Pinpoint the cell where the given text exists, returning its [X, Y] midpoint coordinate. 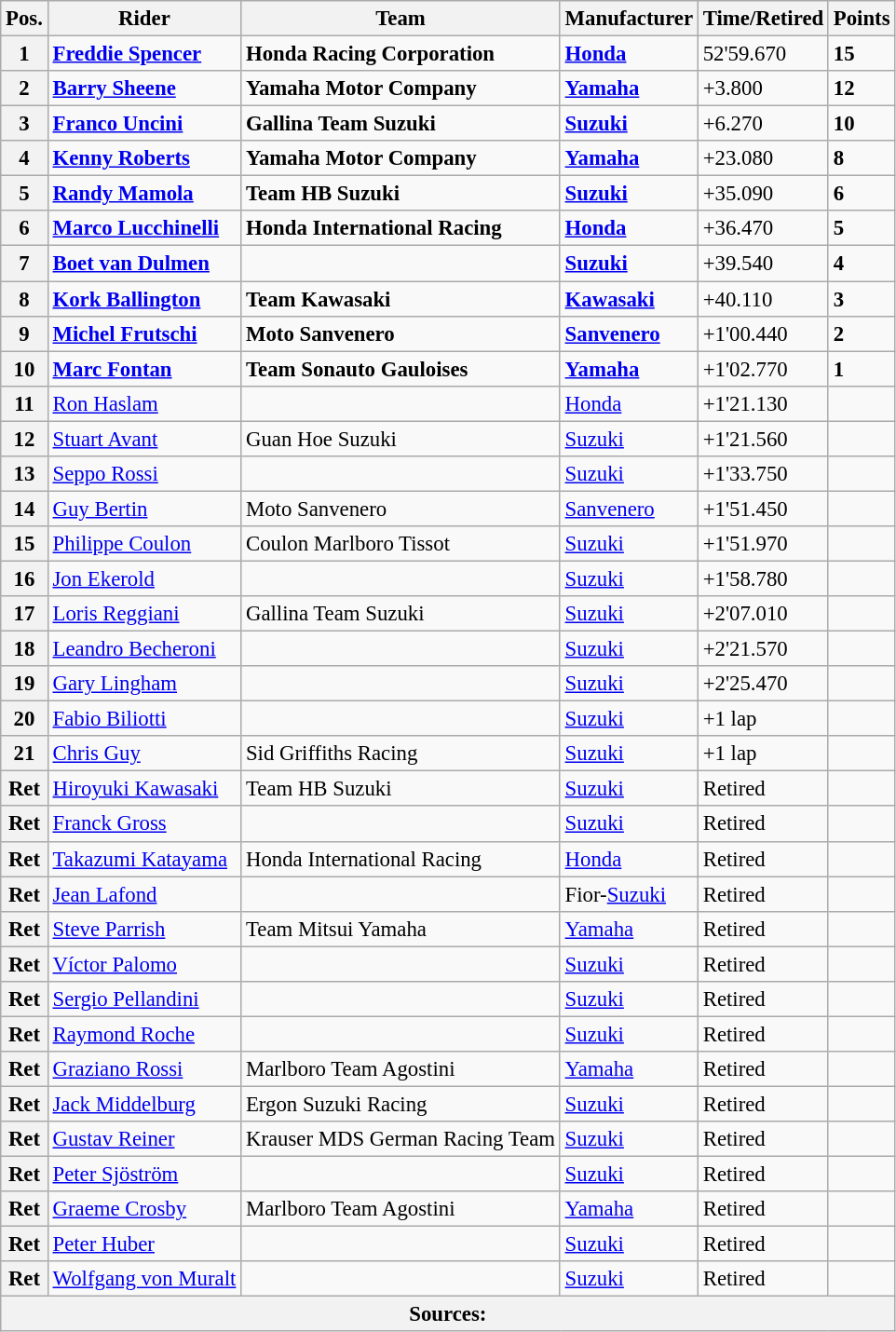
Jon Ekerold [143, 578]
9 [24, 333]
Takazumi Katayama [143, 859]
Philippe Coulon [143, 544]
20 [24, 719]
Guan Hoe Suzuki [400, 439]
19 [24, 684]
Krauser MDS German Racing Team [400, 1139]
Graeme Crosby [143, 1209]
+1'21.560 [763, 439]
+1'00.440 [763, 333]
+36.470 [763, 228]
Freddie Spencer [143, 54]
Gary Lingham [143, 684]
Víctor Palomo [143, 964]
17 [24, 614]
Peter Huber [143, 1244]
+1'58.780 [763, 578]
+6.270 [763, 124]
Gustav Reiner [143, 1139]
21 [24, 754]
Pos. [24, 19]
+1'51.450 [763, 509]
Michel Frutschi [143, 333]
13 [24, 474]
Marc Fontan [143, 369]
Rider [143, 19]
+39.540 [763, 264]
Jack Middelburg [143, 1104]
Wolfgang von Muralt [143, 1279]
Randy Mamola [143, 194]
Fabio Biliotti [143, 719]
Kawasaki [629, 299]
Franco Uncini [143, 124]
+1'51.970 [763, 544]
Points [861, 19]
Jean Lafond [143, 894]
+35.090 [763, 194]
+3.800 [763, 88]
Franck Gross [143, 824]
Boet van Dulmen [143, 264]
Team Kawasaki [400, 299]
+2'25.470 [763, 684]
Team Mitsui Yamaha [400, 929]
Marco Lucchinelli [143, 228]
Sergio Pellandini [143, 999]
+2'07.010 [763, 614]
Honda Racing Corporation [400, 54]
Kork Ballington [143, 299]
Team [400, 19]
Sources: [448, 1314]
7 [24, 264]
16 [24, 578]
14 [24, 509]
Ergon Suzuki Racing [400, 1104]
52'59.670 [763, 54]
+1'21.130 [763, 403]
Time/Retired [763, 19]
11 [24, 403]
Graziano Rossi [143, 1069]
Chris Guy [143, 754]
+23.080 [763, 158]
+1'02.770 [763, 369]
Loris Reggiani [143, 614]
+40.110 [763, 299]
Guy Bertin [143, 509]
Fior-Suzuki [629, 894]
+1'33.750 [763, 474]
Coulon Marlboro Tissot [400, 544]
Seppo Rossi [143, 474]
18 [24, 649]
Stuart Avant [143, 439]
Steve Parrish [143, 929]
+2'21.570 [763, 649]
Barry Sheene [143, 88]
Kenny Roberts [143, 158]
Leandro Becheroni [143, 649]
Ron Haslam [143, 403]
Sid Griffiths Racing [400, 754]
Hiroyuki Kawasaki [143, 789]
Manufacturer [629, 19]
Team Sonauto Gauloises [400, 369]
Raymond Roche [143, 1034]
Peter Sjöström [143, 1175]
